Identify which cell holds the provided text, then report its (x, y) central coordinate. 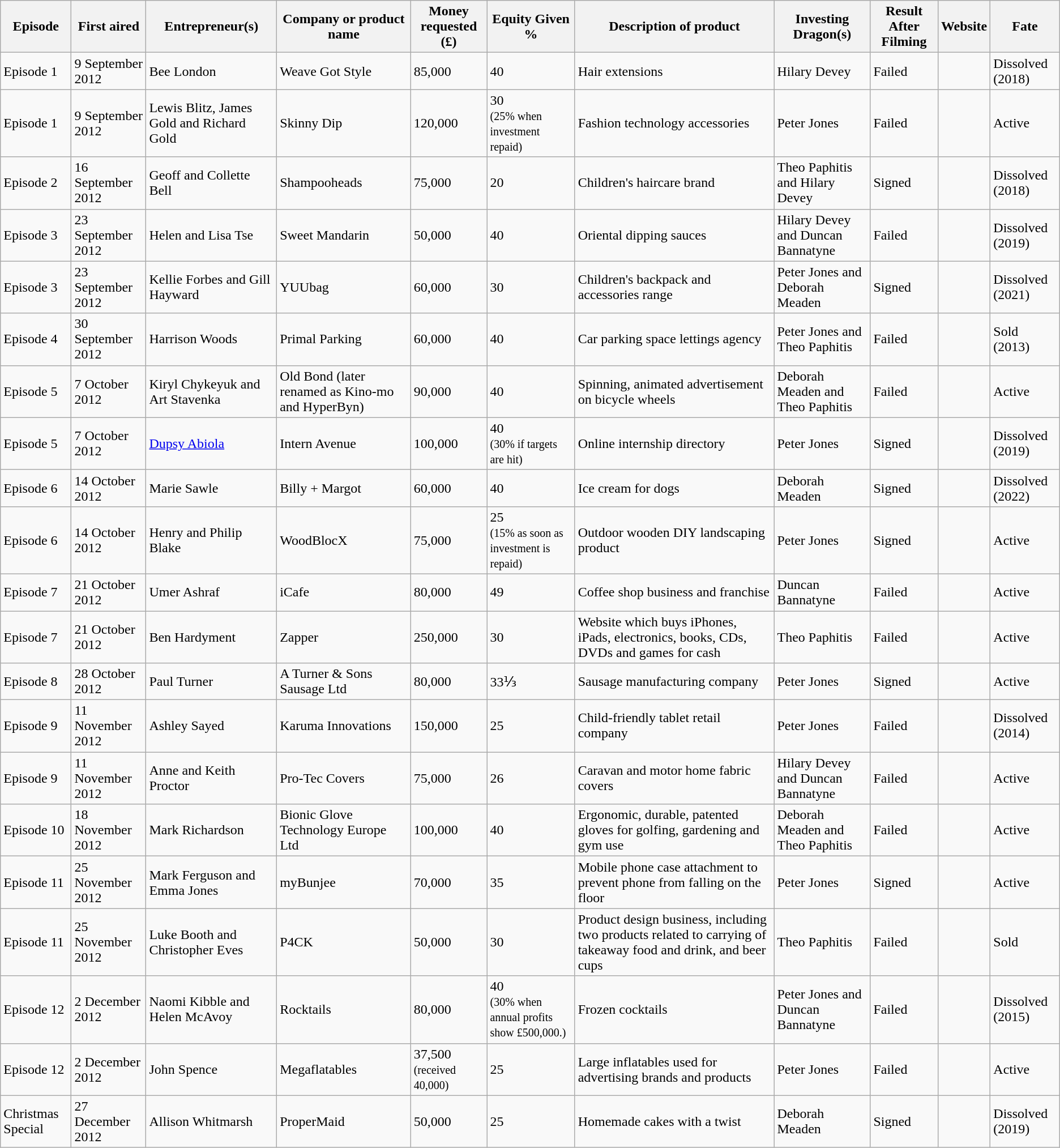
Fate (1025, 27)
YUUbag (344, 287)
Entrepreneur(s) (212, 27)
Caravan and motor home fabric covers (674, 778)
Result After Filming (904, 27)
Episode 8 (36, 682)
Bee London (212, 71)
Website (964, 27)
Naomi Kibble and Helen McAvoy (212, 1009)
Pro-Tec Covers (344, 778)
Billy + Margot (344, 488)
Episode 4 (36, 339)
30 September 2012 (109, 339)
Description of product (674, 27)
Harrison Woods (212, 339)
Sold (1025, 942)
Fashion technology accessories (674, 123)
ProperMaid (344, 1121)
Allison Whitmarsh (212, 1121)
37,500 (received 40,000) (448, 1069)
150,000 (448, 726)
20 (531, 183)
Theo Paphitis and Hilary Devey (822, 183)
120,000 (448, 123)
Old Bond (later renamed as Kino-mo and HyperByn) (344, 391)
Anne and Keith Proctor (212, 778)
25 (15% as soon as investment is repaid) (531, 540)
Paul Turner (212, 682)
Episode 10 (36, 830)
Peter Jones and Deborah Meaden (822, 287)
myBunjee (344, 882)
40 (30% if targets are hit) (531, 443)
Outdoor wooden DIY landscaping product (674, 540)
85,000 (448, 71)
Company or product name (344, 27)
Children's backpack and accessories range (674, 287)
40 (30% when annual profits show £500,000.) (531, 1009)
A Turner & Sons Sausage Ltd (344, 682)
Children's haircare brand (674, 183)
Helen and Lisa Tse (212, 235)
18 November 2012 (109, 830)
70,000 (448, 882)
Child-friendly tablet retail company (674, 726)
Kiryl Chykeyuk and Art Stavenka (212, 391)
27 December 2012 (109, 1121)
Lewis Blitz, James Gold and Richard Gold (212, 123)
Weave Got Style (344, 71)
Ashley Sayed (212, 726)
Dissolved (2015) (1025, 1009)
Online internship directory (674, 443)
Coffee shop business and franchise (674, 592)
Geoff and Collette Bell (212, 183)
Website which buys iPhones, iPads, electronics, books, CDs, DVDs and games for cash (674, 637)
90,000 (448, 391)
Large inflatables used for advertising brands and products (674, 1069)
Duncan Bannatyne (822, 592)
Dissolved (2021) (1025, 287)
Peter Jones and Duncan Bannatyne (822, 1009)
Dissolved (2014) (1025, 726)
WoodBlocX (344, 540)
Mark Richardson (212, 830)
P4CK (344, 942)
John Spence (212, 1069)
26 (531, 778)
Ben Hardyment (212, 637)
Equity Given % (531, 27)
49 (531, 592)
Sausage manufacturing company (674, 682)
Oriental dipping sauces (674, 235)
Hilary Devey (822, 71)
Luke Booth and Christopher Eves (212, 942)
33⅓ (531, 682)
Karuma Innovations (344, 726)
Episode 2 (36, 183)
Spinning, animated advertisement on bicycle wheels (674, 391)
Mobile phone case attachment to prevent phone from falling on the floor (674, 882)
250,000 (448, 637)
Skinny Dip (344, 123)
Episode (36, 27)
Money requested (£) (448, 27)
Peter Jones and Theo Paphitis (822, 339)
30 (25% when investment repaid) (531, 123)
iCafe (344, 592)
Christmas Special (36, 1121)
28 October 2012 (109, 682)
Primal Parking (344, 339)
Product design business, including two products related to carrying of takeaway food and drink, and beer cups (674, 942)
Sweet Mandarin (344, 235)
Homemade cakes with a twist (674, 1121)
Marie Sawle (212, 488)
Hair extensions (674, 71)
Rocktails (344, 1009)
Bionic Glove Technology Europe Ltd (344, 830)
Sold (2013) (1025, 339)
First aired (109, 27)
Frozen cocktails (674, 1009)
Car parking space lettings agency (674, 339)
Dupsy Abiola (212, 443)
Ice cream for dogs (674, 488)
Zapper (344, 637)
35 (531, 882)
Henry and Philip Blake (212, 540)
Kellie Forbes and Gill Hayward (212, 287)
Mark Ferguson and Emma Jones (212, 882)
Umer Ashraf (212, 592)
Investing Dragon(s) (822, 27)
16 September 2012 (109, 183)
Shampooheads (344, 183)
Intern Avenue (344, 443)
Dissolved (2022) (1025, 488)
Megaflatables (344, 1069)
Ergonomic, durable, patented gloves for golfing, gardening and gym use (674, 830)
